For the text-containing cell, return its midpoint in (x, y) coordinate format. 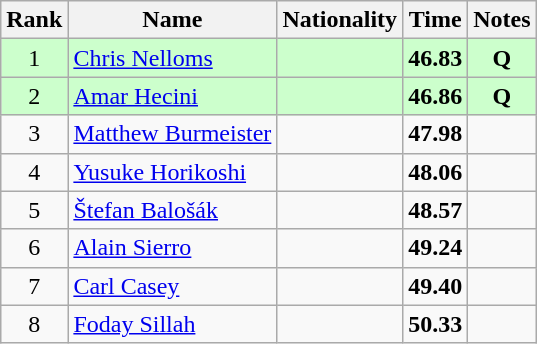
49.40 (436, 286)
2 (34, 96)
8 (34, 324)
50.33 (436, 324)
Nationality (340, 20)
3 (34, 134)
Name (172, 20)
Matthew Burmeister (172, 134)
Carl Casey (172, 286)
4 (34, 172)
Yusuke Horikoshi (172, 172)
Amar Hecini (172, 96)
48.57 (436, 210)
49.24 (436, 248)
Chris Nelloms (172, 58)
Time (436, 20)
7 (34, 286)
Foday Sillah (172, 324)
Alain Sierro (172, 248)
5 (34, 210)
46.86 (436, 96)
Rank (34, 20)
6 (34, 248)
Notes (502, 20)
1 (34, 58)
48.06 (436, 172)
47.98 (436, 134)
Štefan Balošák (172, 210)
46.83 (436, 58)
